Determine the [x, y] coordinate at the center of the cell enclosing the given text.  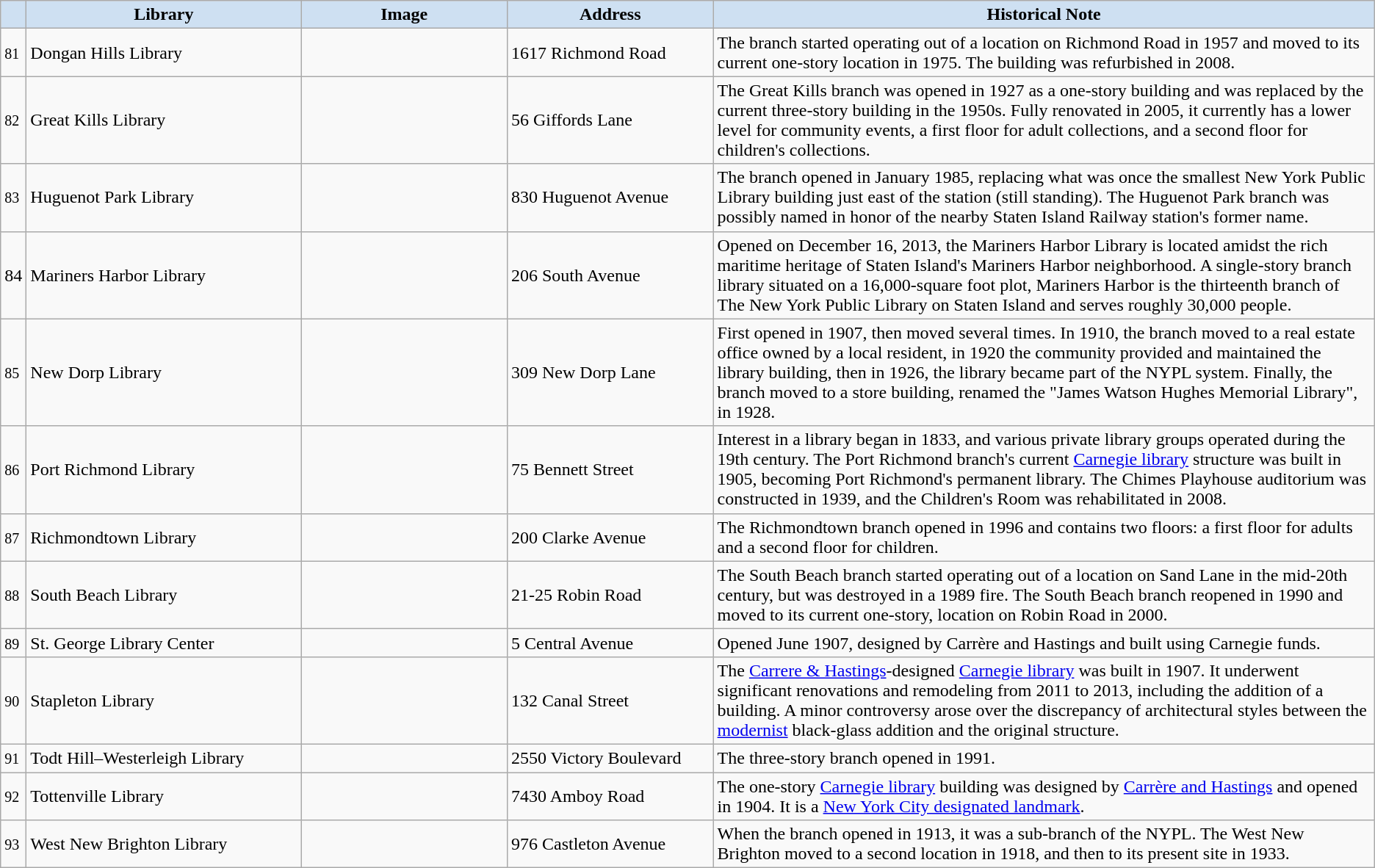
The one-story Carnegie library building was designed by Carrère and Hastings and opened in 1904. It is a New York City designated landmark. [1044, 796]
1617 Richmond Road [610, 53]
83 [13, 198]
89 [13, 643]
200 Clarke Avenue [610, 538]
85 [13, 372]
81 [13, 53]
Port Richmond Library [164, 470]
56 Giffords Lane [610, 120]
The three-story branch opened in 1991. [1044, 758]
Historical Note [1044, 15]
86 [13, 470]
82 [13, 120]
Todt Hill–Westerleigh Library [164, 758]
21-25 Robin Road [610, 595]
830 Huguenot Avenue [610, 198]
88 [13, 595]
Richmondtown Library [164, 538]
Great Kills Library [164, 120]
2550 Victory Boulevard [610, 758]
Library [164, 15]
Address [610, 15]
West New Brighton Library [164, 845]
92 [13, 796]
Mariners Harbor Library [164, 275]
206 South Avenue [610, 275]
Stapleton Library [164, 701]
309 New Dorp Lane [610, 372]
976 Castleton Avenue [610, 845]
St. George Library Center [164, 643]
7430 Amboy Road [610, 796]
132 Canal Street [610, 701]
90 [13, 701]
75 Bennett Street [610, 470]
New Dorp Library [164, 372]
Image [404, 15]
Tottenville Library [164, 796]
84 [13, 275]
5 Central Avenue [610, 643]
The Richmondtown branch opened in 1996 and contains two floors: a first floor for adults and a second floor for children. [1044, 538]
South Beach Library [164, 595]
Opened June 1907, designed by Carrère and Hastings and built using Carnegie funds. [1044, 643]
Dongan Hills Library [164, 53]
91 [13, 758]
Huguenot Park Library [164, 198]
87 [13, 538]
93 [13, 845]
